Scan for the cell matching the given text and deliver its [X, Y] coordinate at center. 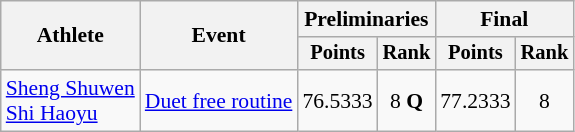
Event [219, 36]
8 Q [407, 100]
Duet free routine [219, 100]
Preliminaries [366, 19]
76.5333 [337, 100]
8 [545, 100]
Athlete [70, 36]
77.2333 [475, 100]
Final [504, 19]
Sheng ShuwenShi Haoyu [70, 100]
